Provide the (x, y) coordinate of the cell's center where the given text is located.  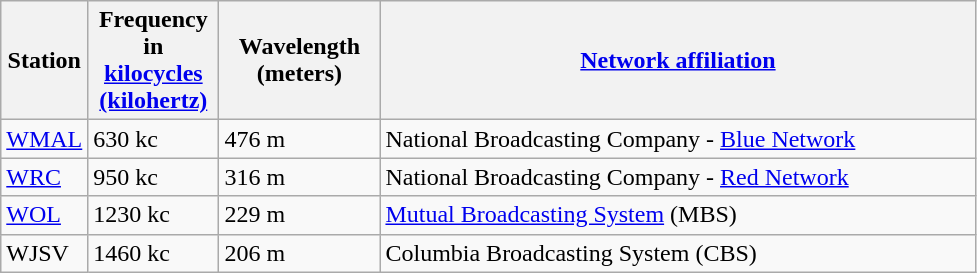
Columbia Broadcasting System (CBS) (678, 253)
1230 kc (154, 215)
950 kc (154, 177)
Network affiliation (678, 60)
476 m (300, 139)
WMAL (44, 139)
229 m (300, 215)
Mutual Broadcasting System (MBS) (678, 215)
WRC (44, 177)
1460 kc (154, 253)
Wavelength (meters) (300, 60)
Station (44, 60)
206 m (300, 253)
WOL (44, 215)
316 m (300, 177)
National Broadcasting Company - Blue Network (678, 139)
Frequency in kilocycles (kilohertz) (154, 60)
National Broadcasting Company - Red Network (678, 177)
WJSV (44, 253)
630 kc (154, 139)
